Provide the [x, y] coordinate of the cell's center where the given text is located.  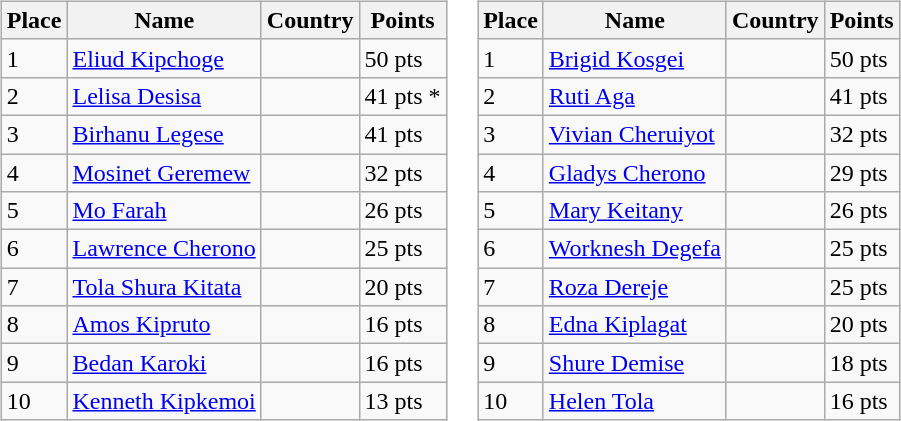
Birhanu Legese [164, 134]
29 pts [862, 173]
Bedan Karoki [164, 363]
Mosinet Geremew [164, 173]
Kenneth Kipkemoi [164, 401]
Roza Dereje [634, 287]
Ruti Aga [634, 96]
Mo Farah [164, 211]
Vivian Cheruiyot [634, 134]
13 pts [402, 401]
Lawrence Cherono [164, 249]
Gladys Cherono [634, 173]
Mary Keitany [634, 211]
Worknesh Degefa [634, 249]
Amos Kipruto [164, 325]
41 pts * [402, 96]
Shure Demise [634, 363]
Helen Tola [634, 401]
Brigid Kosgei [634, 58]
Tola Shura Kitata [164, 287]
Lelisa Desisa [164, 96]
18 pts [862, 363]
Edna Kiplagat [634, 325]
Eliud Kipchoge [164, 58]
